For the text-containing cell, return its midpoint in [x, y] coordinate format. 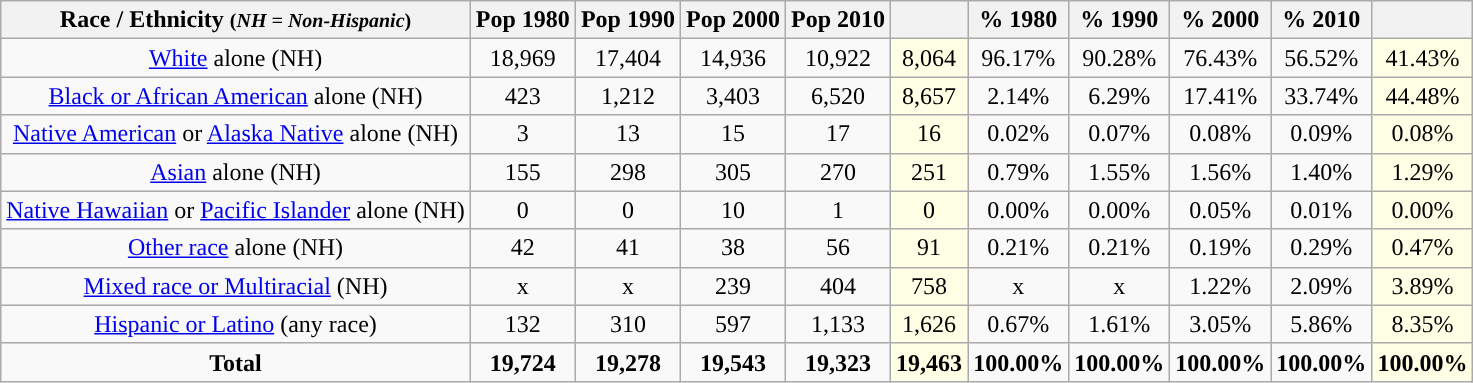
42 [522, 248]
298 [628, 172]
8,064 [930, 58]
155 [522, 172]
96.17% [1018, 58]
56 [838, 248]
8.35% [1422, 324]
5.86% [1322, 324]
758 [930, 286]
1.55% [1120, 172]
Pop 2010 [838, 20]
0.07% [1120, 134]
132 [522, 324]
17.41% [1220, 96]
% 2000 [1220, 20]
Black or African American alone (NH) [236, 96]
0.19% [1220, 248]
423 [522, 96]
33.74% [1322, 96]
41 [628, 248]
41.43% [1422, 58]
% 1980 [1018, 20]
1.29% [1422, 172]
56.52% [1322, 58]
Total [236, 362]
Mixed race or Multiracial (NH) [236, 286]
251 [930, 172]
Pop 1980 [522, 20]
305 [732, 172]
1,212 [628, 96]
19,543 [732, 362]
10,922 [838, 58]
14,936 [732, 58]
16 [930, 134]
19,323 [838, 362]
44.48% [1422, 96]
0.79% [1018, 172]
18,969 [522, 58]
6.29% [1120, 96]
19,463 [930, 362]
White alone (NH) [236, 58]
Pop 1990 [628, 20]
19,278 [628, 362]
0.09% [1322, 134]
1,626 [930, 324]
Asian alone (NH) [236, 172]
2.14% [1018, 96]
1.40% [1322, 172]
Native American or Alaska Native alone (NH) [236, 134]
1.61% [1120, 324]
Other race alone (NH) [236, 248]
90.28% [1120, 58]
597 [732, 324]
0.67% [1018, 324]
310 [628, 324]
19,724 [522, 362]
15 [732, 134]
0.01% [1322, 210]
3.05% [1220, 324]
2.09% [1322, 286]
270 [838, 172]
10 [732, 210]
3,403 [732, 96]
% 1990 [1120, 20]
38 [732, 248]
Pop 2000 [732, 20]
6,520 [838, 96]
1.56% [1220, 172]
3.89% [1422, 286]
3 [522, 134]
1.22% [1220, 286]
0.02% [1018, 134]
17 [838, 134]
0.47% [1422, 248]
8,657 [930, 96]
76.43% [1220, 58]
1 [838, 210]
0.29% [1322, 248]
Native Hawaiian or Pacific Islander alone (NH) [236, 210]
1,133 [838, 324]
Race / Ethnicity (NH = Non-Hispanic) [236, 20]
% 2010 [1322, 20]
17,404 [628, 58]
13 [628, 134]
239 [732, 286]
Hispanic or Latino (any race) [236, 324]
0.05% [1220, 210]
404 [838, 286]
91 [930, 248]
